Scan for the cell matching the given text and deliver its [X, Y] coordinate at center. 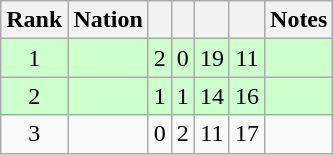
17 [246, 134]
Rank [34, 20]
16 [246, 96]
Notes [299, 20]
14 [212, 96]
19 [212, 58]
Nation [108, 20]
3 [34, 134]
